Search for the cell housing the specified text and yield its [X, Y] center coordinate. 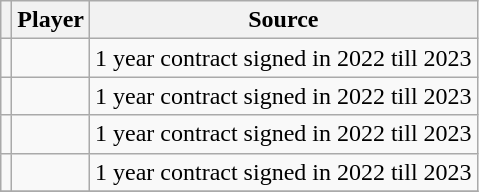
Source [284, 20]
Player [51, 20]
